Locate the cell with the specified text and output its [x, y] center coordinate. 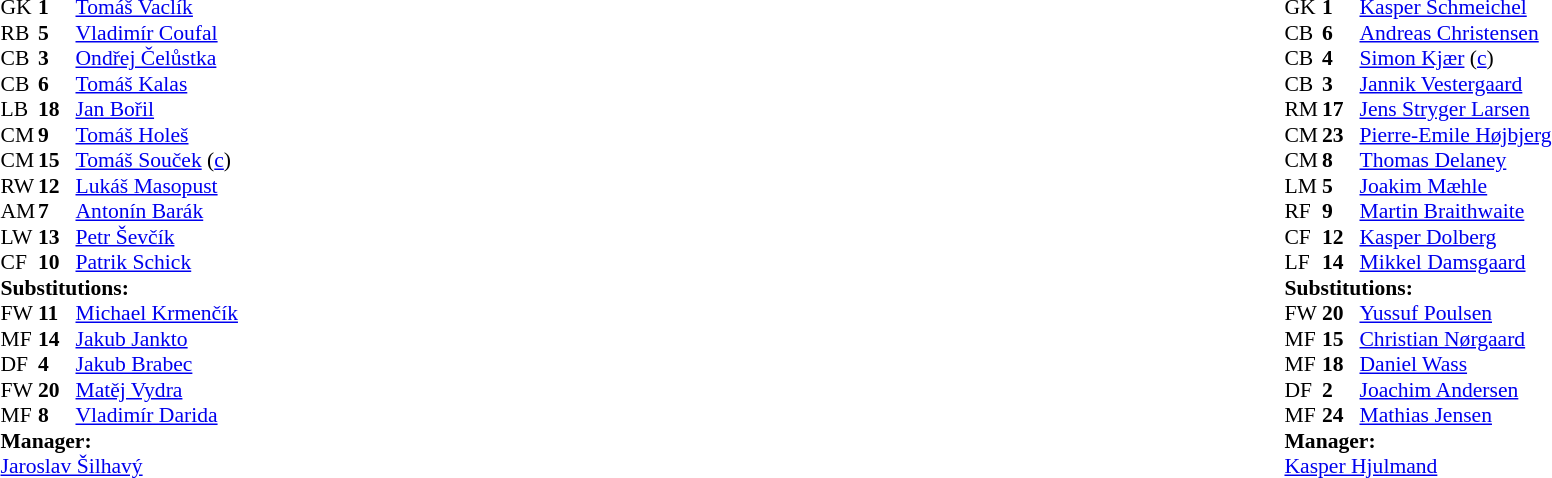
Thomas Delaney [1455, 161]
LW [19, 237]
RW [19, 186]
17 [1341, 109]
Mikkel Damsgaard [1455, 263]
Antonín Barák [157, 211]
24 [1341, 415]
Simon Kjær (c) [1455, 59]
11 [57, 313]
Matěj Vydra [157, 390]
Jakub Brabec [157, 365]
AM [19, 211]
LM [1303, 186]
Tomáš Holeš [157, 135]
Tomáš Souček (c) [157, 161]
Patrik Schick [157, 263]
RF [1303, 211]
RB [19, 33]
2 [1341, 390]
Christian Nørgaard [1455, 339]
Joachim Andersen [1455, 390]
Mathias Jensen [1455, 415]
Vladimír Coufal [157, 33]
Jens Stryger Larsen [1455, 109]
Jannik Vestergaard [1455, 84]
RM [1303, 109]
Daniel Wass [1455, 365]
Michael Krmenčík [157, 313]
Tomáš Kalas [157, 84]
Jan Bořil [157, 109]
13 [57, 237]
LF [1303, 263]
23 [1341, 135]
10 [57, 263]
Petr Ševčík [157, 237]
Joakim Mæhle [1455, 186]
LB [19, 109]
Andreas Christensen [1455, 33]
Pierre-Emile Højbjerg [1455, 135]
Ondřej Čelůstka [157, 59]
Yussuf Poulsen [1455, 313]
Martin Braithwaite [1455, 211]
Kasper Dolberg [1455, 237]
Vladimír Darida [157, 415]
7 [57, 211]
Jakub Jankto [157, 339]
Lukáš Masopust [157, 186]
